From the cell containing the given text, extract its center point as [x, y] coordinate. 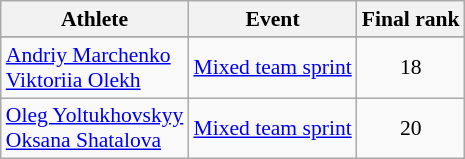
Andriy MarchenkoViktoriia Olekh [95, 68]
Oleg YoltukhovskyyOksana Shatalova [95, 128]
Athlete [95, 19]
Final rank [411, 19]
18 [411, 68]
Event [272, 19]
20 [411, 128]
